Identify which cell holds the provided text, then report its (x, y) central coordinate. 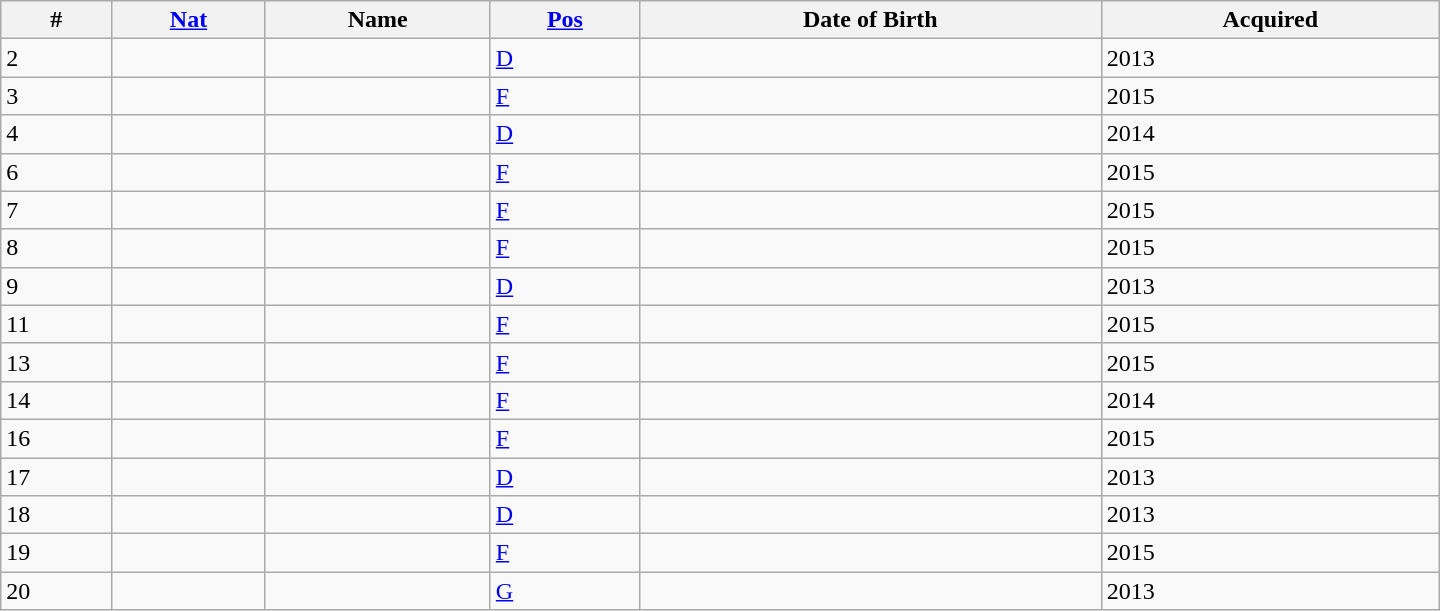
11 (56, 324)
14 (56, 400)
9 (56, 286)
7 (56, 210)
G (564, 591)
6 (56, 172)
Nat (188, 20)
8 (56, 248)
Pos (564, 20)
18 (56, 515)
17 (56, 477)
16 (56, 438)
2 (56, 58)
Date of Birth (870, 20)
20 (56, 591)
Name (378, 20)
3 (56, 96)
4 (56, 134)
13 (56, 362)
# (56, 20)
Acquired (1270, 20)
19 (56, 553)
